Find where the given text appears and provide that cell's center as (X, Y) coordinate. 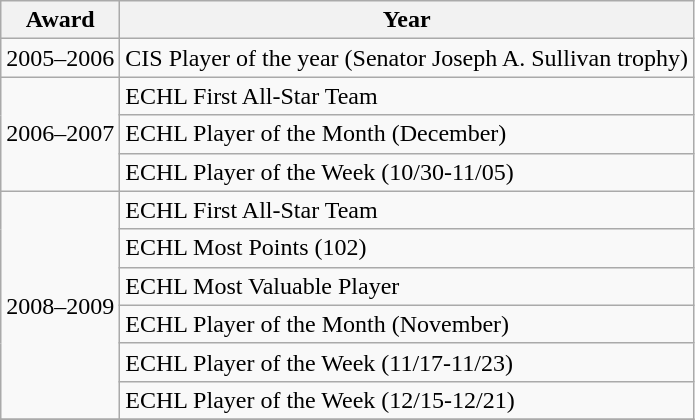
2005–2006 (60, 58)
Award (60, 20)
2008–2009 (60, 305)
ECHL Most Valuable Player (407, 286)
ECHL Player of the Week (10/30-11/05) (407, 172)
ECHL Player of the Week (12/15-12/21) (407, 400)
ECHL Player of the Month (December) (407, 134)
CIS Player of the year (Senator Joseph A. Sullivan trophy) (407, 58)
ECHL Player of the Week (11/17-11/23) (407, 362)
ECHL Most Points (102) (407, 248)
Year (407, 20)
ECHL Player of the Month (November) (407, 324)
2006–2007 (60, 134)
